Detect which cell encompasses the target text, then output its [x, y] center coordinate. 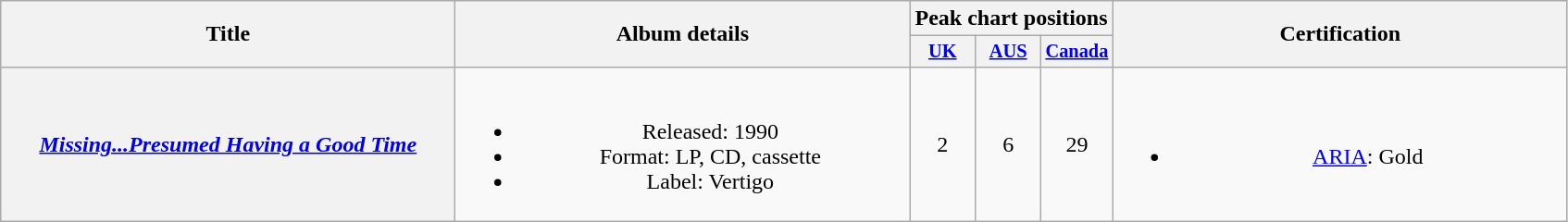
29 [1077, 144]
Album details [683, 34]
Canada [1077, 52]
UK [942, 52]
6 [1009, 144]
AUS [1009, 52]
Certification [1340, 34]
ARIA: Gold [1340, 144]
Peak chart positions [1011, 18]
Missing...Presumed Having a Good Time [228, 144]
2 [942, 144]
Title [228, 34]
Released: 1990Format: LP, CD, cassetteLabel: Vertigo [683, 144]
